For the text-containing cell, return its midpoint in [x, y] coordinate format. 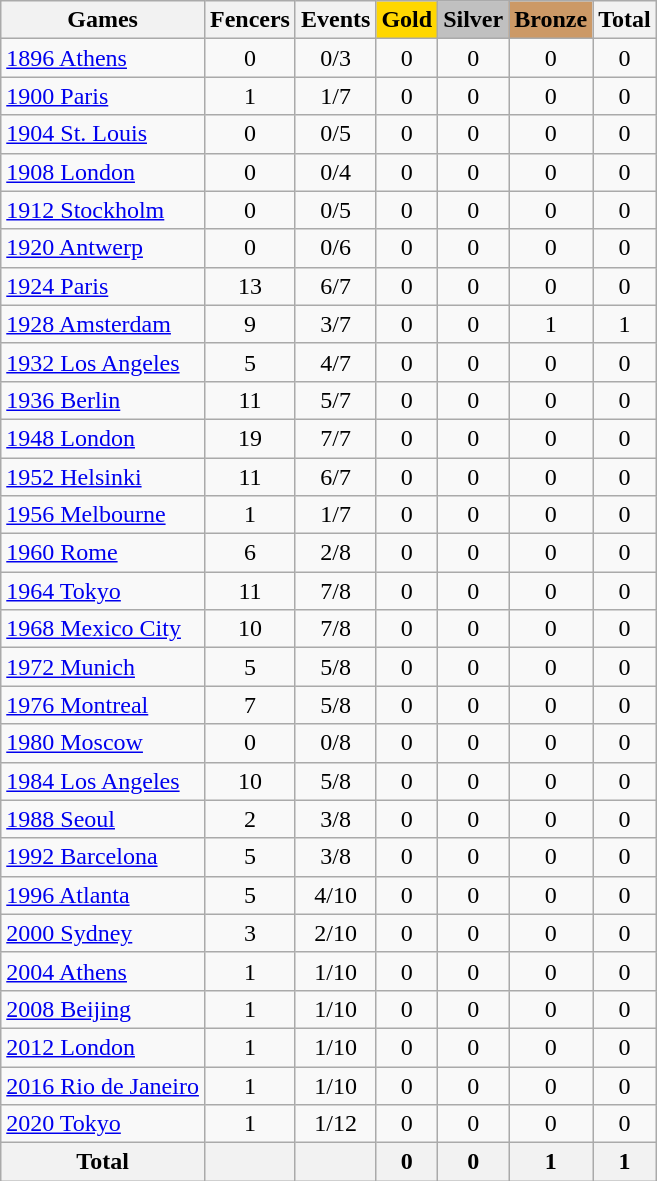
2016 Rio de Janeiro [103, 1085]
1928 Amsterdam [103, 324]
Gold [407, 20]
7/7 [335, 438]
1984 Los Angeles [103, 781]
1956 Melbourne [103, 515]
2020 Tokyo [103, 1124]
0/3 [335, 58]
4/7 [335, 362]
1/12 [335, 1124]
Events [335, 20]
2008 Beijing [103, 1009]
1924 Paris [103, 286]
Bronze [551, 20]
1988 Seoul [103, 819]
2 [250, 819]
2000 Sydney [103, 933]
Silver [474, 20]
1932 Los Angeles [103, 362]
1968 Mexico City [103, 629]
Fencers [250, 20]
1912 Stockholm [103, 210]
1976 Montreal [103, 705]
1972 Munich [103, 667]
Games [103, 20]
1964 Tokyo [103, 591]
1904 St. Louis [103, 134]
5/7 [335, 400]
2004 Athens [103, 971]
1920 Antwerp [103, 248]
1936 Berlin [103, 400]
0/8 [335, 743]
7 [250, 705]
1948 London [103, 438]
1980 Moscow [103, 743]
2/8 [335, 553]
9 [250, 324]
1996 Atlanta [103, 895]
19 [250, 438]
1992 Barcelona [103, 857]
3 [250, 933]
0/6 [335, 248]
1896 Athens [103, 58]
4/10 [335, 895]
2012 London [103, 1047]
13 [250, 286]
1960 Rome [103, 553]
1900 Paris [103, 96]
6 [250, 553]
0/4 [335, 172]
1908 London [103, 172]
2/10 [335, 933]
3/7 [335, 324]
1952 Helsinki [103, 477]
